Pinpoint the cell where the given text exists, returning its [X, Y] midpoint coordinate. 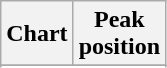
Peakposition [119, 34]
Chart [37, 34]
